Search for the cell housing the specified text and yield its (x, y) center coordinate. 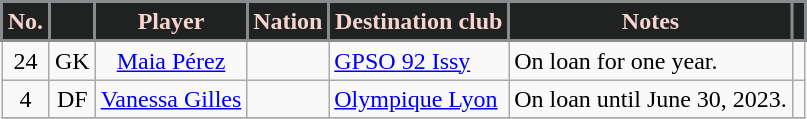
GK (72, 60)
4 (26, 99)
Olympique Lyon (419, 99)
DF (72, 99)
24 (26, 60)
Maia Pérez (171, 60)
On loan for one year. (651, 60)
Vanessa Gilles (171, 99)
On loan until June 30, 2023. (651, 99)
Notes (651, 22)
No. (26, 22)
Nation (288, 22)
GPSO 92 Issy (419, 60)
Destination club (419, 22)
Player (171, 22)
